Find where the given text appears and provide that cell's center as [X, Y] coordinate. 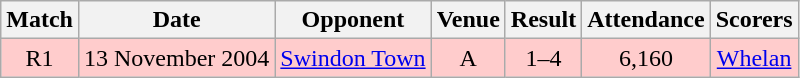
Scorers [754, 20]
13 November 2004 [176, 58]
Date [176, 20]
Result [543, 20]
Match [40, 20]
A [468, 58]
Swindon Town [353, 58]
Whelan [754, 58]
Attendance [646, 20]
R1 [40, 58]
Opponent [353, 20]
6,160 [646, 58]
1–4 [543, 58]
Venue [468, 20]
